Find where the given text appears and provide that cell's center as (X, Y) coordinate. 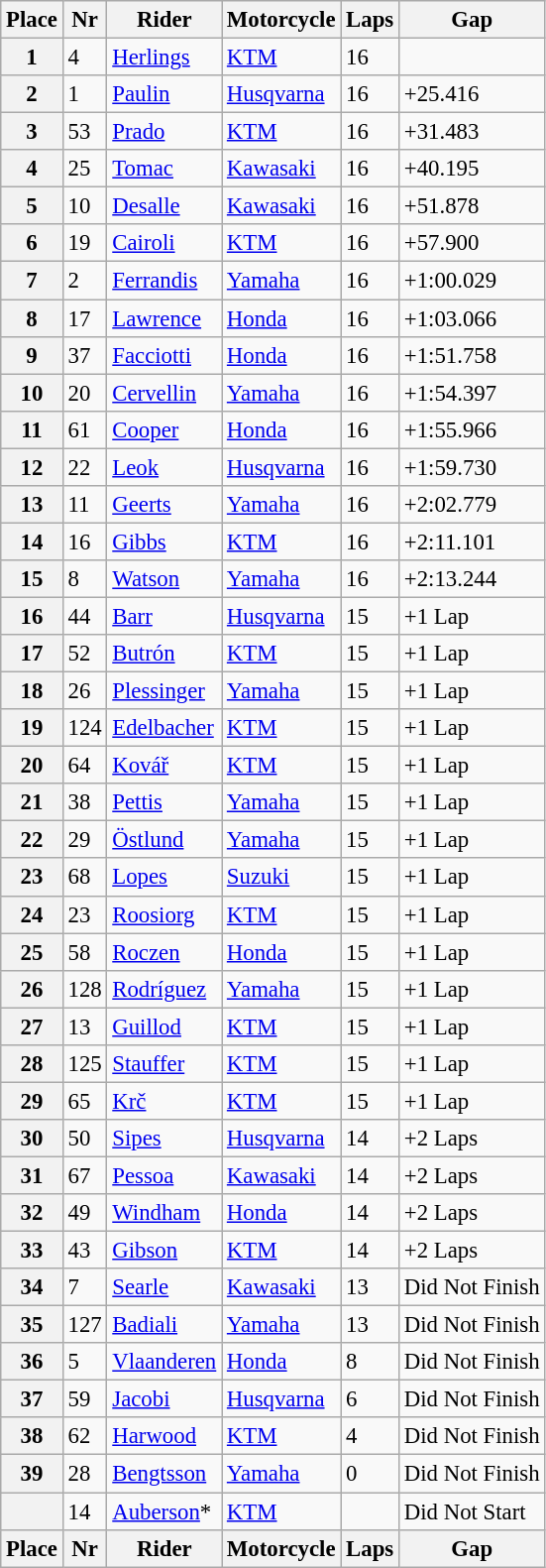
Harwood (164, 1437)
+51.878 (472, 206)
33 (32, 1251)
43 (85, 1251)
58 (85, 952)
35 (32, 1325)
Edelbacher (164, 728)
0 (371, 1474)
68 (85, 878)
+57.900 (472, 243)
Roczen (164, 952)
Guillod (164, 1026)
62 (85, 1437)
124 (85, 728)
Östlund (164, 840)
Sipes (164, 1139)
18 (32, 691)
+2:13.244 (472, 579)
36 (32, 1362)
+1:54.397 (472, 393)
Plessinger (164, 691)
34 (32, 1287)
30 (32, 1139)
Gibbs (164, 542)
Pessoa (164, 1175)
52 (85, 654)
Watson (164, 579)
+2:11.101 (472, 542)
+1:55.966 (472, 429)
32 (32, 1213)
+1:03.066 (472, 318)
12 (32, 467)
39 (32, 1474)
50 (85, 1139)
Auberson* (164, 1511)
127 (85, 1325)
21 (32, 802)
Badiali (164, 1325)
Vlaanderen (164, 1362)
Barr (164, 616)
Facciotti (164, 355)
Herlings (164, 58)
+25.416 (472, 94)
Searle (164, 1287)
49 (85, 1213)
3 (32, 132)
Jacobi (164, 1399)
Butrón (164, 654)
Roosiorg (164, 914)
Lopes (164, 878)
Cairoli (164, 243)
31 (32, 1175)
Prado (164, 132)
+40.195 (472, 169)
+2:02.779 (472, 505)
Did Not Start (472, 1511)
44 (85, 616)
+1:51.758 (472, 355)
Paulin (164, 94)
61 (85, 429)
Cooper (164, 429)
Cervellin (164, 393)
Suzuki (281, 878)
Bengtsson (164, 1474)
Desalle (164, 206)
Lawrence (164, 318)
Rodríguez (164, 989)
Gibson (164, 1251)
65 (85, 1101)
53 (85, 132)
+1:00.029 (472, 281)
+1:59.730 (472, 467)
24 (32, 914)
Kovář (164, 766)
Stauffer (164, 1064)
Ferrandis (164, 281)
Geerts (164, 505)
125 (85, 1064)
27 (32, 1026)
9 (32, 355)
128 (85, 989)
Windham (164, 1213)
Pettis (164, 802)
Leok (164, 467)
+31.483 (472, 132)
64 (85, 766)
67 (85, 1175)
Tomac (164, 169)
59 (85, 1399)
Krč (164, 1101)
